Pinpoint the cell where the given text exists, returning its [X, Y] midpoint coordinate. 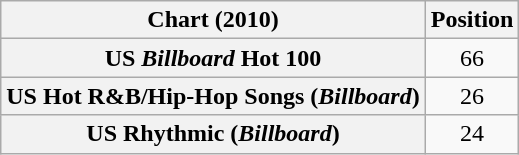
US Billboard Hot 100 [213, 58]
US Rhythmic (Billboard) [213, 134]
24 [472, 134]
26 [472, 96]
66 [472, 58]
Chart (2010) [213, 20]
US Hot R&B/Hip-Hop Songs (Billboard) [213, 96]
Position [472, 20]
